Capture the cell that displays the provided text and extract its [X, Y] central coordinate. 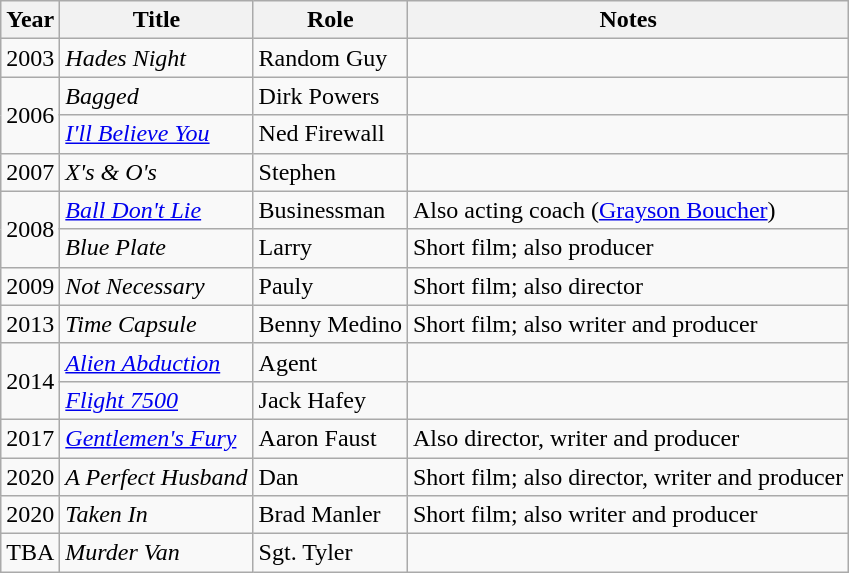
Title [156, 20]
Murder Van [156, 553]
Short film; also director, writer and producer [628, 477]
Role [330, 20]
Hades Night [156, 58]
2007 [30, 172]
Flight 7500 [156, 400]
Dan [330, 477]
Jack Hafey [330, 400]
Ball Don't Lie [156, 210]
2013 [30, 324]
Businessman [330, 210]
Gentlemen's Fury [156, 438]
Notes [628, 20]
Year [30, 20]
X's & O's [156, 172]
Agent [330, 362]
2017 [30, 438]
Ned Firewall [330, 134]
Alien Abduction [156, 362]
Stephen [330, 172]
Short film; also director [628, 286]
Benny Medino [330, 324]
Not Necessary [156, 286]
Aaron Faust [330, 438]
Pauly [330, 286]
A Perfect Husband [156, 477]
2014 [30, 381]
Also acting coach (Grayson Boucher) [628, 210]
Sgt. Tyler [330, 553]
TBA [30, 553]
Taken In [156, 515]
Time Capsule [156, 324]
2006 [30, 115]
Larry [330, 248]
Brad Manler [330, 515]
Short film; also producer [628, 248]
Dirk Powers [330, 96]
2009 [30, 286]
Blue Plate [156, 248]
I'll Believe You [156, 134]
Random Guy [330, 58]
Also director, writer and producer [628, 438]
2003 [30, 58]
Bagged [156, 96]
2008 [30, 229]
